Extract the [X, Y] coordinate from the center of the cell holding the provided text.  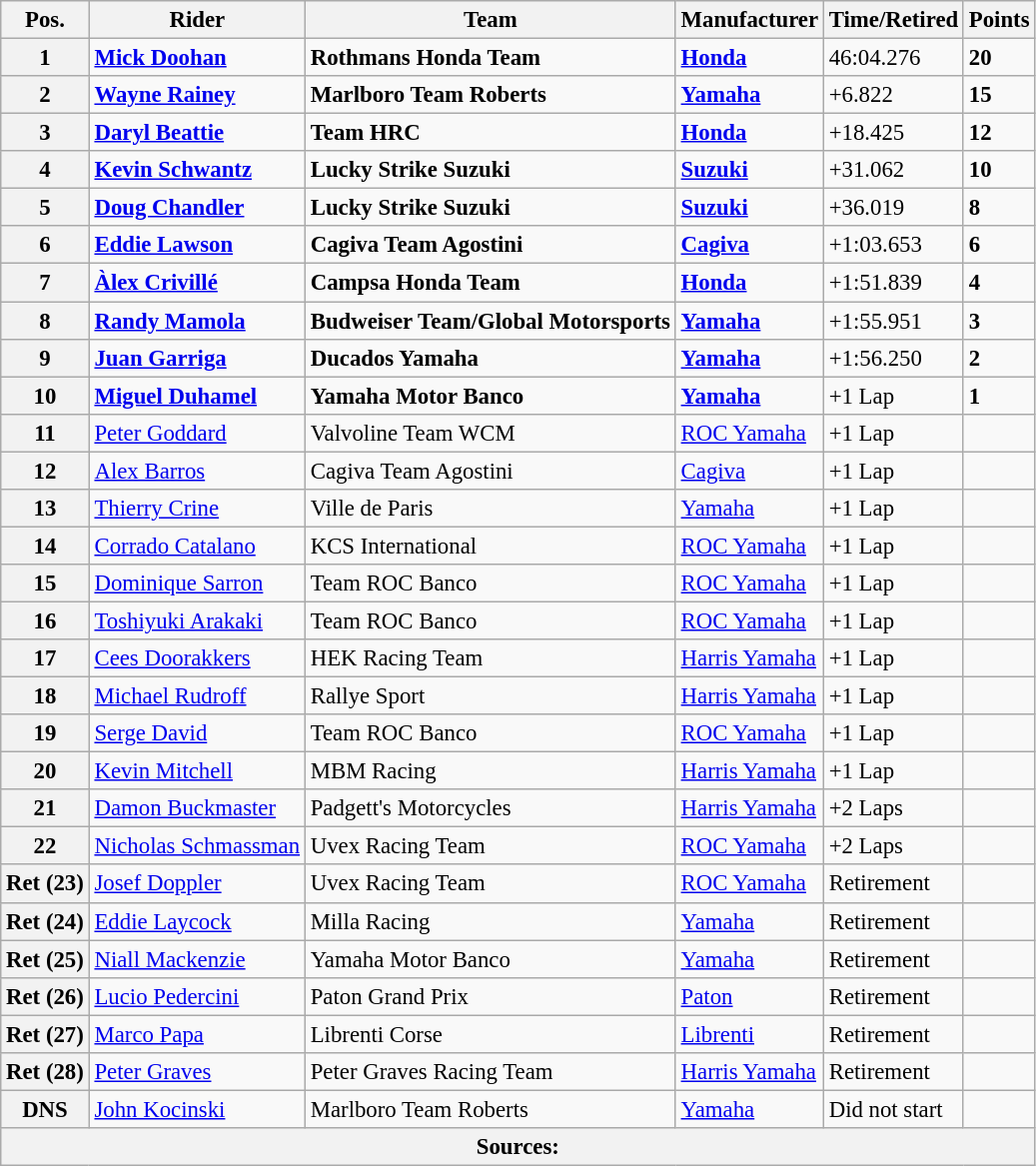
Did not start [893, 1109]
Paton Grand Prix [490, 996]
+6.822 [893, 95]
+36.019 [893, 208]
Dominique Sarron [197, 583]
Kevin Schwantz [197, 170]
Manufacturer [749, 20]
Ducados Yamaha [490, 358]
17 [45, 658]
Rider [197, 20]
14 [45, 546]
Daryl Beattie [197, 133]
21 [45, 808]
Marco Papa [197, 1034]
Lucio Pedercini [197, 996]
Eddie Lawson [197, 245]
18 [45, 696]
19 [45, 733]
Peter Graves [197, 1072]
Wayne Rainey [197, 95]
Sources: [518, 1147]
Time/Retired [893, 20]
Ret (25) [45, 959]
46:04.276 [893, 58]
Ville de Paris [490, 509]
Ret (23) [45, 884]
Rothmans Honda Team [490, 58]
Corrado Catalano [197, 546]
Randy Mamola [197, 321]
Toshiyuki Arakaki [197, 620]
Milla Racing [490, 921]
Juan Garriga [197, 358]
Ret (26) [45, 996]
+1:56.250 [893, 358]
13 [45, 509]
HEK Racing Team [490, 658]
Àlex Crivillé [197, 283]
Doug Chandler [197, 208]
Alex Barros [197, 471]
Niall Mackenzie [197, 959]
Ret (24) [45, 921]
Team HRC [490, 133]
Padgett's Motorcycles [490, 808]
22 [45, 846]
+18.425 [893, 133]
Michael Rudroff [197, 696]
Campsa Honda Team [490, 283]
Librenti [749, 1034]
11 [45, 433]
16 [45, 620]
9 [45, 358]
+1:51.839 [893, 283]
Cees Doorakkers [197, 658]
Rallye Sport [490, 696]
Team [490, 20]
DNS [45, 1109]
+1:03.653 [893, 245]
MBM Racing [490, 771]
Josef Doppler [197, 884]
Peter Graves Racing Team [490, 1072]
Points [999, 20]
+31.062 [893, 170]
Pos. [45, 20]
Budweiser Team/Global Motorsports [490, 321]
Peter Goddard [197, 433]
Ret (28) [45, 1072]
+1:55.951 [893, 321]
Eddie Laycock [197, 921]
Damon Buckmaster [197, 808]
Serge David [197, 733]
John Kocinski [197, 1109]
KCS International [490, 546]
7 [45, 283]
Valvoline Team WCM [490, 433]
Paton [749, 996]
Kevin Mitchell [197, 771]
Mick Doohan [197, 58]
Nicholas Schmassman [197, 846]
Librenti Corse [490, 1034]
Ret (27) [45, 1034]
Miguel Duhamel [197, 396]
5 [45, 208]
Thierry Crine [197, 509]
